For the text-containing cell, return its midpoint in [x, y] coordinate format. 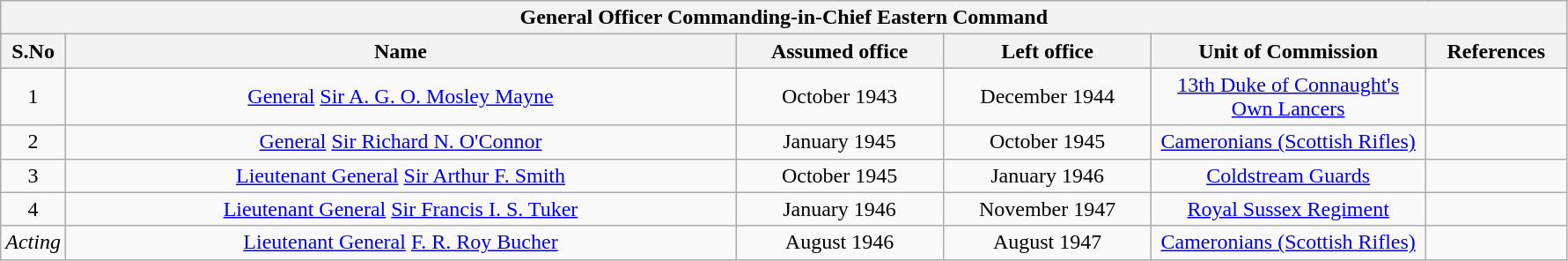
Royal Sussex Regiment [1289, 209]
1 [33, 97]
October 1943 [840, 97]
References [1497, 51]
August 1946 [840, 242]
Left office [1048, 51]
Name [400, 51]
Unit of Commission [1289, 51]
2 [33, 142]
January 1945 [840, 142]
General Officer Commanding-in-Chief Eastern Command [784, 18]
Lieutenant General Sir Francis I. S. Tuker [400, 209]
Coldstream Guards [1289, 175]
Lieutenant General F. R. Roy Bucher [400, 242]
General Sir Richard N. O'Connor [400, 142]
General Sir A. G. O. Mosley Mayne [400, 97]
November 1947 [1048, 209]
Lieutenant General Sir Arthur F. Smith [400, 175]
December 1944 [1048, 97]
3 [33, 175]
Assumed office [840, 51]
August 1947 [1048, 242]
Acting [33, 242]
S.No [33, 51]
13th Duke of Connaught's Own Lancers [1289, 97]
4 [33, 209]
